Output the (X, Y) coordinate of the center of the cell containing the given text.  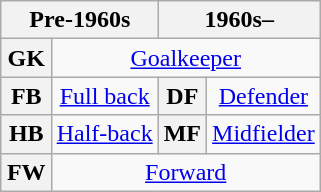
DF (182, 96)
MF (182, 134)
HB (26, 134)
FW (26, 172)
Full back (104, 96)
Forward (186, 172)
Defender (264, 96)
FB (26, 96)
Half-back (104, 134)
Goalkeeper (186, 58)
GK (26, 58)
1960s– (239, 20)
Pre-1960s (80, 20)
Midfielder (264, 134)
